Pinpoint the cell where the given text exists, returning its [x, y] midpoint coordinate. 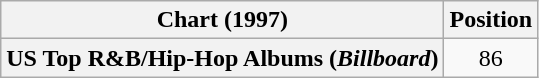
Chart (1997) [222, 20]
US Top R&B/Hip-Hop Albums (Billboard) [222, 58]
86 [491, 58]
Position [491, 20]
